Find where the given text appears and provide that cell's center as [x, y] coordinate. 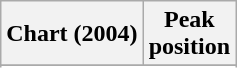
Chart (2004) [72, 34]
Peakposition [189, 34]
